Return (x, y) of the center of cell containing provided text 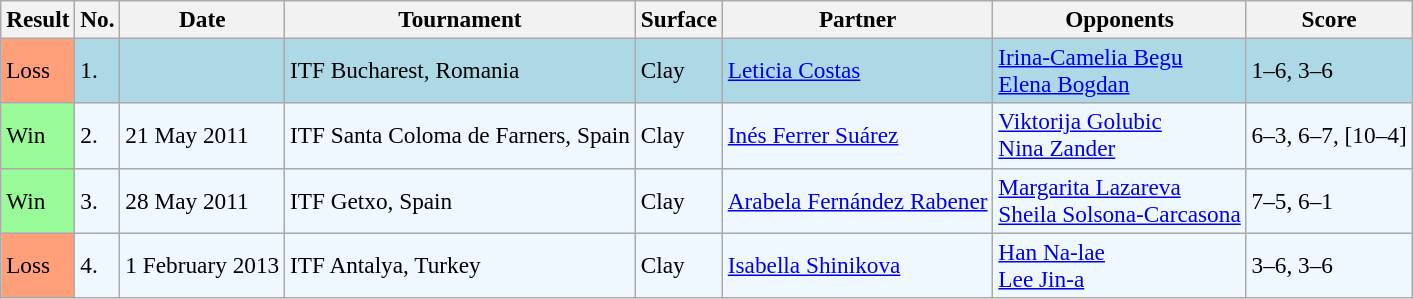
Result (38, 19)
Inés Ferrer Suárez (858, 136)
ITF Getxo, Spain (460, 200)
Surface (678, 19)
Score (1329, 19)
Han Na-lae Lee Jin-a (1120, 264)
Opponents (1120, 19)
Tournament (460, 19)
Partner (858, 19)
21 May 2011 (202, 136)
Margarita Lazareva Sheila Solsona-Carcasona (1120, 200)
Isabella Shinikova (858, 264)
Date (202, 19)
1. (98, 70)
3–6, 3–6 (1329, 264)
6–3, 6–7, [10–4] (1329, 136)
Irina-Camelia Begu Elena Bogdan (1120, 70)
2. (98, 136)
ITF Bucharest, Romania (460, 70)
ITF Antalya, Turkey (460, 264)
No. (98, 19)
Arabela Fernández Rabener (858, 200)
3. (98, 200)
Leticia Costas (858, 70)
7–5, 6–1 (1329, 200)
28 May 2011 (202, 200)
Viktorija Golubic Nina Zander (1120, 136)
4. (98, 264)
1 February 2013 (202, 264)
ITF Santa Coloma de Farners, Spain (460, 136)
1–6, 3–6 (1329, 70)
